From the cell containing the given text, extract its center point as (x, y) coordinate. 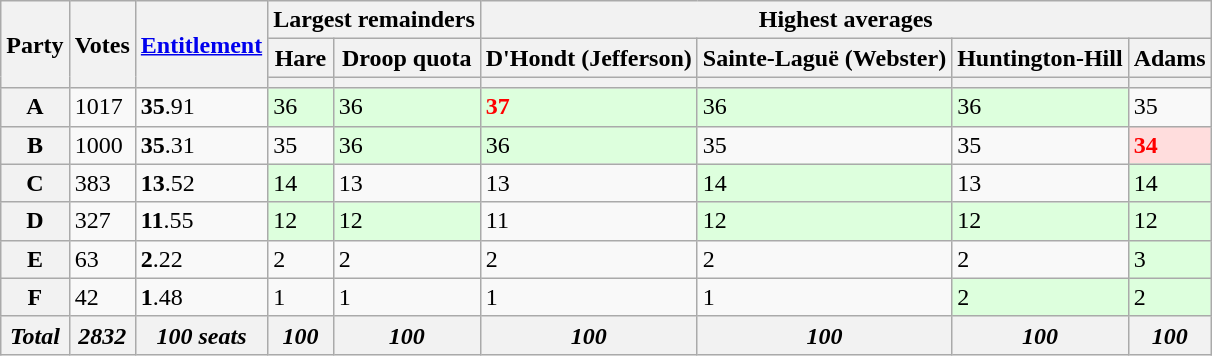
2832 (102, 335)
100 seats (201, 335)
Hare (300, 58)
Adams (1170, 58)
D (35, 221)
Votes (102, 44)
11 (588, 221)
63 (102, 259)
D'Hondt (Jefferson) (588, 58)
37 (588, 107)
E (35, 259)
11.55 (201, 221)
42 (102, 297)
1017 (102, 107)
Party (35, 44)
Largest remainders (374, 20)
1000 (102, 145)
Total (35, 335)
Highest averages (846, 20)
C (35, 183)
Droop quota (406, 58)
A (35, 107)
35.91 (201, 107)
1.48 (201, 297)
3 (1170, 259)
35.31 (201, 145)
383 (102, 183)
327 (102, 221)
2.22 (201, 259)
Sainte-Laguë (Webster) (824, 58)
Entitlement (201, 44)
B (35, 145)
F (35, 297)
34 (1170, 145)
Huntington-Hill (1040, 58)
13.52 (201, 183)
